Search for the cell housing the specified text and yield its (x, y) center coordinate. 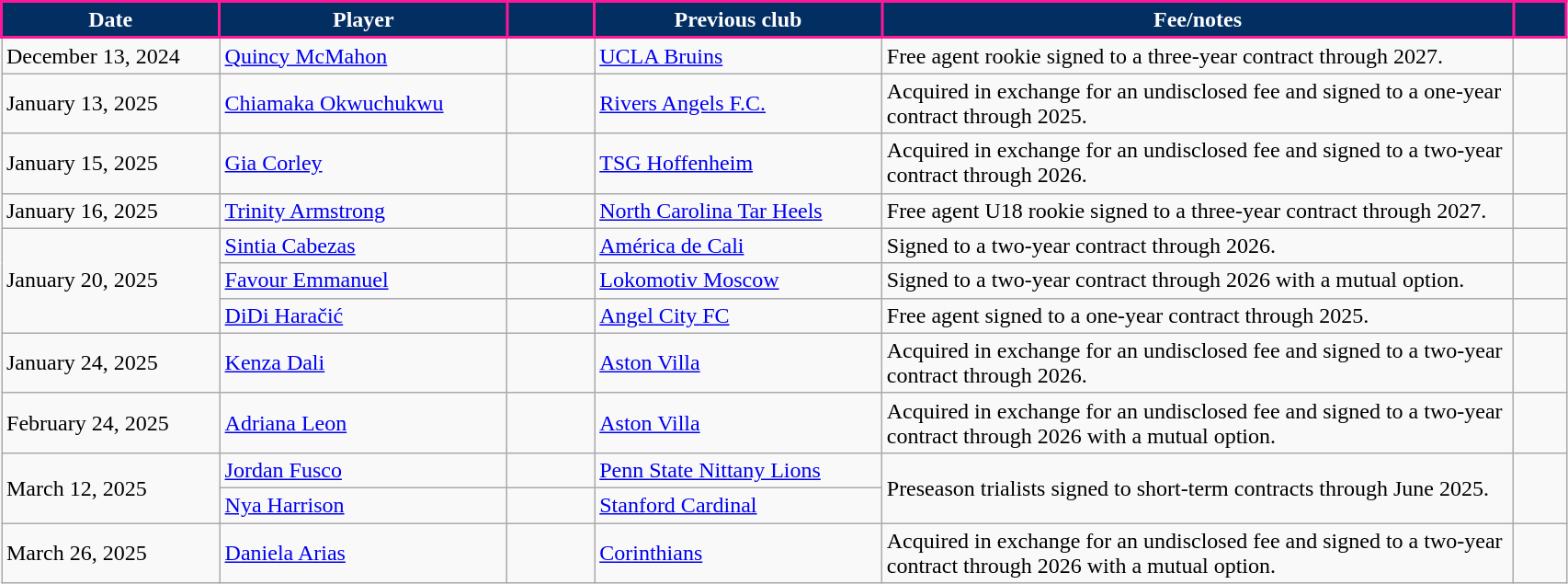
Fee/notes (1198, 20)
North Carolina Tar Heels (739, 211)
UCLA Bruins (739, 55)
March 26, 2025 (111, 552)
Player (364, 20)
December 13, 2024 (111, 55)
January 13, 2025 (111, 103)
Adriana Leon (364, 423)
January 16, 2025 (111, 211)
Trinity Armstrong (364, 211)
Penn State Nittany Lions (739, 470)
January 15, 2025 (111, 164)
Free agent signed to a one-year contract through 2025. (1198, 315)
América de Cali (739, 246)
Jordan Fusco (364, 470)
Daniela Arias (364, 552)
March 12, 2025 (111, 487)
Gia Corley (364, 164)
Preseason trialists signed to short-term contracts through June 2025. (1198, 487)
Nya Harrison (364, 505)
Kenza Dali (364, 362)
Date (111, 20)
Signed to a two-year contract through 2026. (1198, 246)
DiDi Haračić (364, 315)
Lokomotiv Moscow (739, 281)
Corinthians (739, 552)
Chiamaka Okwuchukwu (364, 103)
January 24, 2025 (111, 362)
Quincy McMahon (364, 55)
Angel City FC (739, 315)
Acquired in exchange for an undisclosed fee and signed to a one-year contract through 2025. (1198, 103)
Free agent U18 rookie signed to a three-year contract through 2027. (1198, 211)
Sintia Cabezas (364, 246)
Favour Emmanuel (364, 281)
Previous club (739, 20)
Stanford Cardinal (739, 505)
January 20, 2025 (111, 281)
TSG Hoffenheim (739, 164)
Free agent rookie signed to a three-year contract through 2027. (1198, 55)
Signed to a two-year contract through 2026 with a mutual option. (1198, 281)
February 24, 2025 (111, 423)
Rivers Angels F.C. (739, 103)
